Determine the (x, y) coordinate at the center of the cell enclosing the given text.  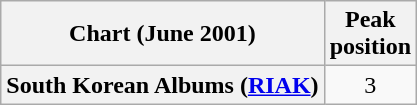
South Korean Albums (RIAK) (162, 85)
3 (370, 85)
Chart (June 2001) (162, 34)
Peakposition (370, 34)
